Return the [x, y] coordinate for the center point of the cell that contains the specified text.  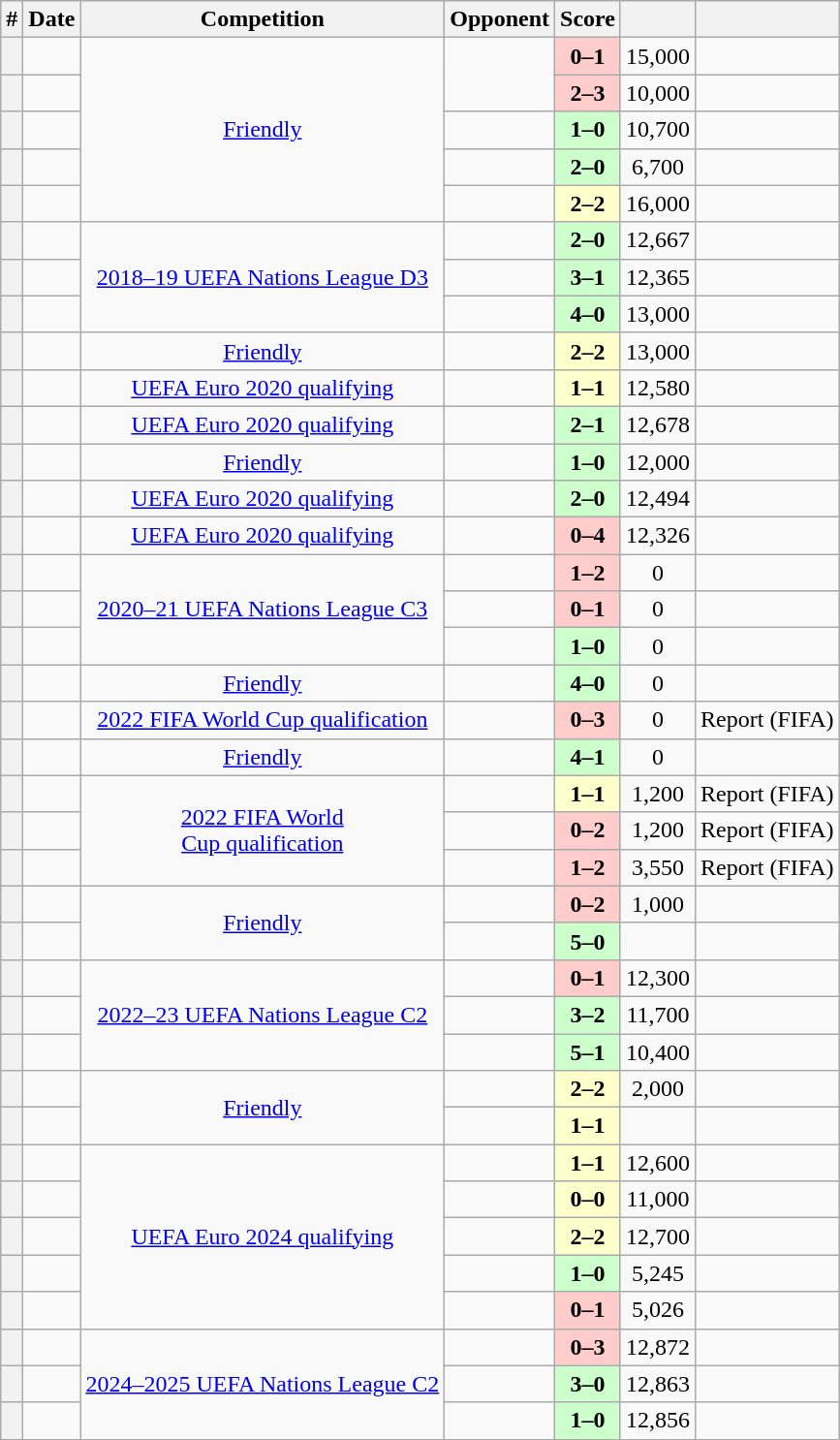
12,580 [657, 388]
5–0 [588, 941]
5–1 [588, 1051]
12,872 [657, 1347]
12,678 [657, 424]
2022 FIFA WorldCup qualification [263, 830]
2–1 [588, 424]
4–1 [588, 757]
11,700 [657, 1015]
16,000 [657, 203]
3–0 [588, 1384]
3–1 [588, 277]
5,245 [657, 1273]
12,600 [657, 1163]
2022 FIFA World Cup qualification [263, 720]
2,000 [657, 1089]
Date [52, 19]
5,026 [657, 1310]
15,000 [657, 56]
12,365 [657, 277]
# [12, 19]
12,300 [657, 978]
Score [588, 19]
10,400 [657, 1051]
12,326 [657, 536]
12,863 [657, 1384]
12,000 [657, 462]
1,000 [657, 904]
2018–19 UEFA Nations League D3 [263, 277]
12,856 [657, 1421]
2024–2025 UEFA Nations League C2 [263, 1384]
0–4 [588, 536]
2022–23 UEFA Nations League C2 [263, 1015]
12,700 [657, 1237]
2–3 [588, 93]
UEFA Euro 2024 qualifying [263, 1237]
Competition [263, 19]
11,000 [657, 1200]
3–2 [588, 1015]
10,700 [657, 130]
3,550 [657, 867]
2020–21 UEFA Nations League C3 [263, 610]
6,700 [657, 167]
10,000 [657, 93]
12,667 [657, 240]
12,494 [657, 499]
0–0 [588, 1200]
Opponent [500, 19]
